Provide the (x, y) coordinate of the cell's center where the given text is located.  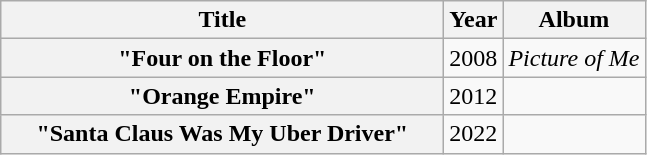
Title (222, 20)
"Santa Claus Was My Uber Driver" (222, 134)
Year (474, 20)
Album (574, 20)
"Four on the Floor" (222, 58)
2022 (474, 134)
2012 (474, 96)
"Orange Empire" (222, 96)
Picture of Me (574, 58)
2008 (474, 58)
